Search for the cell housing the specified text and yield its [X, Y] center coordinate. 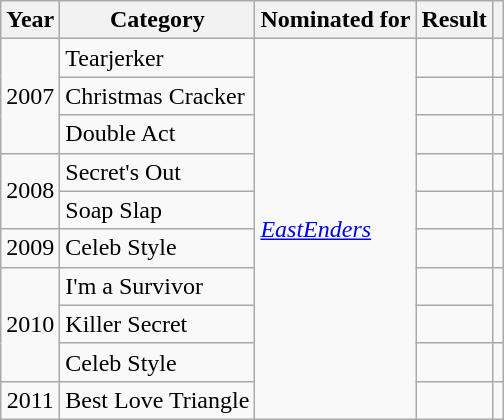
2009 [30, 248]
Tearjerker [158, 58]
Secret's Out [158, 172]
I'm a Survivor [158, 286]
2010 [30, 324]
Soap Slap [158, 210]
Nominated for [336, 20]
Killer Secret [158, 324]
2011 [30, 400]
Best Love Triangle [158, 400]
EastEnders [336, 230]
Double Act [158, 134]
Year [30, 20]
2007 [30, 96]
Christmas Cracker [158, 96]
Category [158, 20]
2008 [30, 191]
Result [454, 20]
